Pinpoint the cell where the given text exists, returning its (x, y) midpoint coordinate. 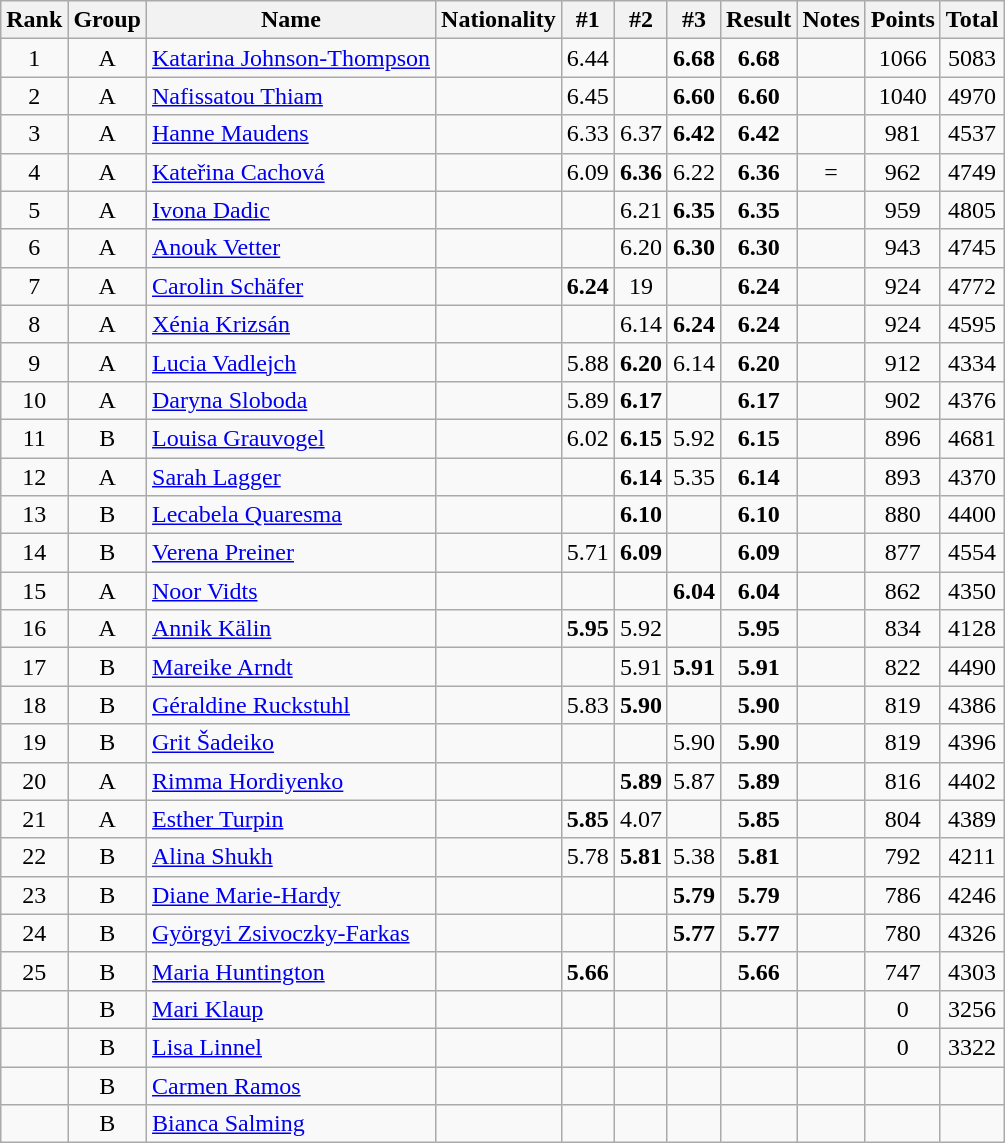
896 (902, 438)
Diane Marie-Hardy (292, 895)
#2 (640, 20)
14 (34, 553)
11 (34, 438)
Xénia Krizsán (292, 324)
= (831, 172)
16 (34, 629)
880 (902, 515)
4389 (972, 819)
4554 (972, 553)
Mari Klaup (292, 1009)
4376 (972, 400)
Lisa Linnel (292, 1047)
4211 (972, 857)
Kateřina Cachová (292, 172)
18 (34, 705)
Verena Preiner (292, 553)
804 (902, 819)
3322 (972, 1047)
6.22 (694, 172)
Sarah Lagger (292, 477)
Group (108, 20)
6.44 (588, 58)
Carmen Ramos (292, 1085)
10 (34, 400)
Rimma Hordiyenko (292, 781)
23 (34, 895)
959 (902, 210)
15 (34, 591)
6.37 (640, 134)
877 (902, 553)
2 (34, 96)
20 (34, 781)
893 (902, 477)
4400 (972, 515)
4537 (972, 134)
Alina Shukh (292, 857)
5.38 (694, 857)
862 (902, 591)
Grit Šadeiko (292, 743)
Ivona Dadic (292, 210)
4370 (972, 477)
Katarina Johnson-Thompson (292, 58)
816 (902, 781)
4350 (972, 591)
Carolin Schäfer (292, 286)
Points (902, 20)
4681 (972, 438)
5.35 (694, 477)
786 (902, 895)
4326 (972, 933)
4334 (972, 362)
834 (902, 629)
3256 (972, 1009)
#3 (694, 20)
4595 (972, 324)
5.71 (588, 553)
Esther Turpin (292, 819)
4303 (972, 971)
13 (34, 515)
Daryna Sloboda (292, 400)
Anouk Vetter (292, 248)
912 (902, 362)
943 (902, 248)
4772 (972, 286)
3 (34, 134)
5.83 (588, 705)
Nafissatou Thiam (292, 96)
Lucia Vadlejch (292, 362)
780 (902, 933)
Annik Kälin (292, 629)
1 (34, 58)
822 (902, 667)
6 (34, 248)
12 (34, 477)
Lecabela Quaresma (292, 515)
4396 (972, 743)
22 (34, 857)
5.78 (588, 857)
Noor Vidts (292, 591)
5083 (972, 58)
21 (34, 819)
24 (34, 933)
5.87 (694, 781)
4749 (972, 172)
Result (758, 20)
9 (34, 362)
6.45 (588, 96)
Maria Huntington (292, 971)
4805 (972, 210)
962 (902, 172)
Mareike Arndt (292, 667)
792 (902, 857)
6.02 (588, 438)
#1 (588, 20)
25 (34, 971)
6.33 (588, 134)
4246 (972, 895)
Total (972, 20)
Rank (34, 20)
4402 (972, 781)
Géraldine Ruckstuhl (292, 705)
4490 (972, 667)
4 (34, 172)
902 (902, 400)
Bianca Salming (292, 1124)
Hanne Maudens (292, 134)
5 (34, 210)
7 (34, 286)
747 (902, 971)
4.07 (640, 819)
4745 (972, 248)
1040 (902, 96)
6.21 (640, 210)
Notes (831, 20)
981 (902, 134)
17 (34, 667)
1066 (902, 58)
4386 (972, 705)
Louisa Grauvogel (292, 438)
5.88 (588, 362)
Name (292, 20)
8 (34, 324)
4128 (972, 629)
Györgyi Zsivoczky-Farkas (292, 933)
Nationality (499, 20)
4970 (972, 96)
